From the cell containing the given text, extract its center point as [x, y] coordinate. 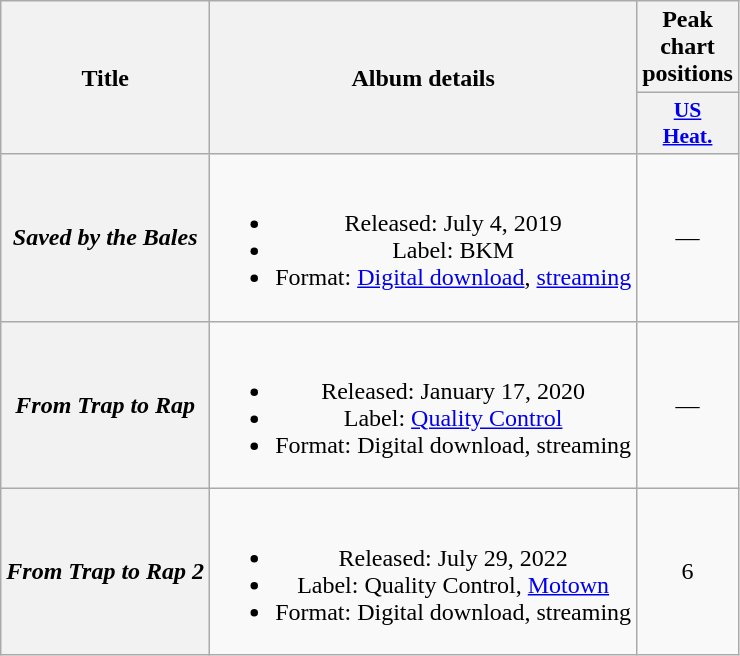
Peak chart positions [688, 47]
USHeat. [688, 124]
Released: July 4, 2019Label: BKMFormat: Digital download, streaming [424, 238]
Album details [424, 78]
Title [106, 78]
Released: January 17, 2020Label: Quality ControlFormat: Digital download, streaming [424, 404]
Saved by the Bales [106, 238]
6 [688, 572]
From Trap to Rap [106, 404]
From Trap to Rap 2 [106, 572]
Released: July 29, 2022Label: Quality Control, MotownFormat: Digital download, streaming [424, 572]
